Extract the (X, Y) coordinate from the center of the cell holding the provided text.  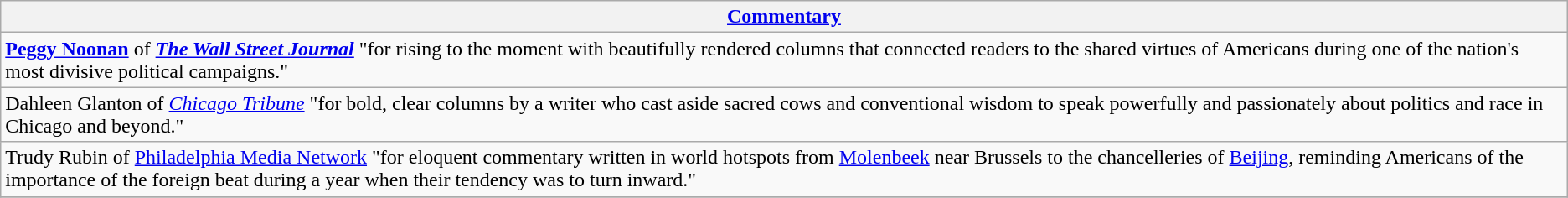
Commentary (784, 17)
